From the cell containing the given text, extract its center point as [X, Y] coordinate. 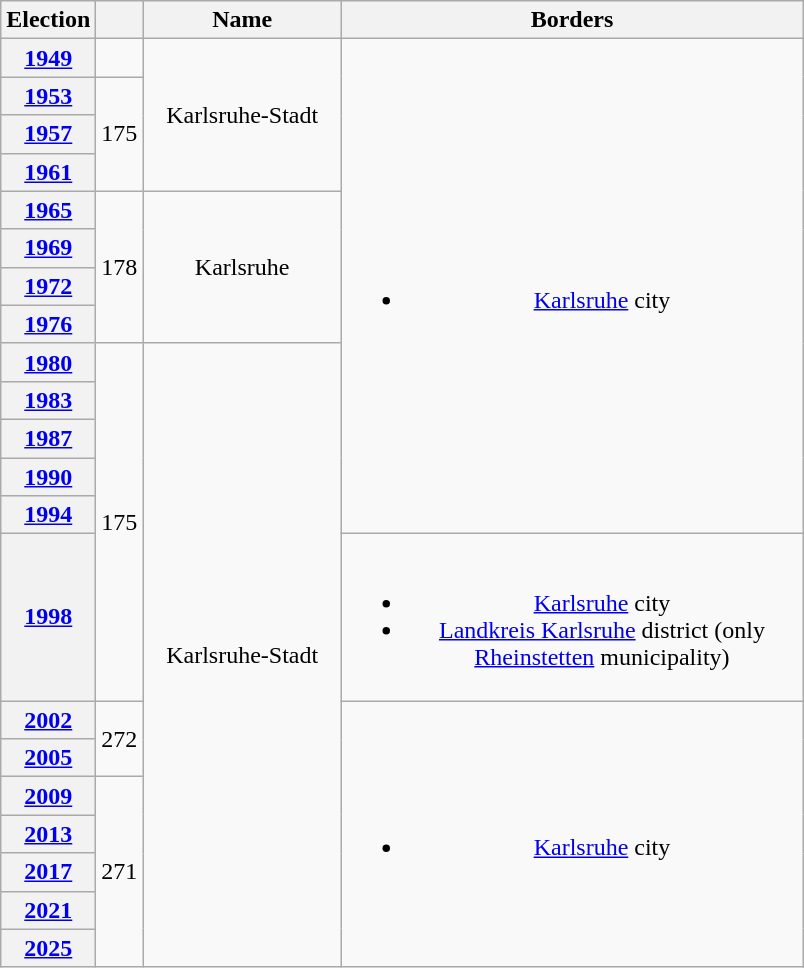
1949 [48, 58]
1965 [48, 210]
1957 [48, 134]
1980 [48, 362]
1990 [48, 477]
1998 [48, 618]
1983 [48, 400]
1976 [48, 324]
272 [120, 739]
Election [48, 20]
178 [120, 267]
1969 [48, 248]
Karlsruhe cityLandkreis Karlsruhe district (only Rheinstetten municipality) [572, 618]
1961 [48, 172]
2017 [48, 872]
1972 [48, 286]
Karlsruhe [242, 267]
2009 [48, 796]
2013 [48, 834]
2025 [48, 948]
2005 [48, 758]
Name [242, 20]
1994 [48, 515]
2002 [48, 720]
2021 [48, 910]
Borders [572, 20]
1953 [48, 96]
271 [120, 872]
1987 [48, 438]
